Return [x, y] of the center of cell containing provided text 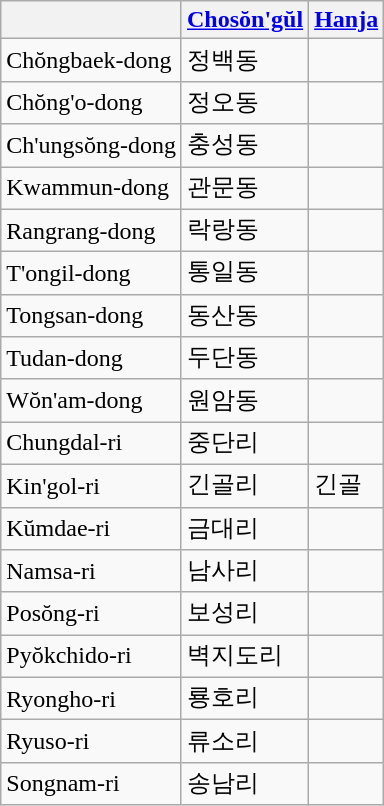
Kin'gol-ri [92, 486]
Rangrang-dong [92, 230]
중단리 [244, 444]
Tudan-dong [92, 358]
Posŏng-ri [92, 614]
두단동 [244, 358]
긴골 [346, 486]
Chŏng'o-dong [92, 102]
충성동 [244, 146]
원암동 [244, 400]
Chungdal-ri [92, 444]
동산동 [244, 316]
Ryongho-ri [92, 698]
Tongsan-dong [92, 316]
송남리 [244, 784]
통일동 [244, 274]
류소리 [244, 742]
Kwammun-dong [92, 188]
정백동 [244, 60]
Chosŏn'gŭl [244, 20]
Chŏngbaek-dong [92, 60]
T'ongil-dong [92, 274]
락랑동 [244, 230]
Songnam-ri [92, 784]
Pyŏkchido-ri [92, 656]
Hanja [346, 20]
Kŭmdae-ri [92, 528]
보성리 [244, 614]
룡호리 [244, 698]
관문동 [244, 188]
금대리 [244, 528]
Ch'ungsŏng-dong [92, 146]
벽지도리 [244, 656]
정오동 [244, 102]
남사리 [244, 572]
Ryuso-ri [92, 742]
Namsa-ri [92, 572]
긴골리 [244, 486]
Wŏn'am-dong [92, 400]
